Scan for the cell matching the given text and deliver its (X, Y) coordinate at center. 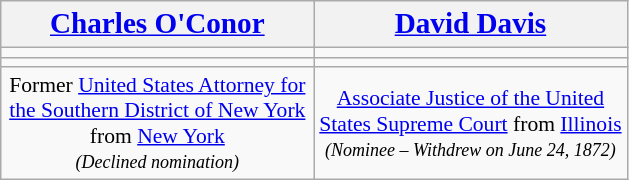
Charles O'Conor (158, 24)
David Davis (470, 24)
Associate Justice of the United States Supreme Court from Illinois(Nominee – Withdrew on June 24, 1872) (470, 124)
Former United States Attorney for the Southern District of New York from New York(Declined nomination) (158, 124)
